For the text-containing cell, return its midpoint in (X, Y) coordinate format. 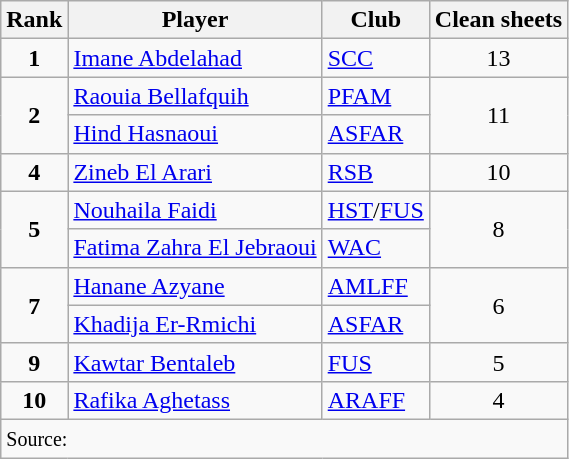
Fatima Zahra El Jebraoui (195, 248)
Zineb El Arari (195, 172)
9 (34, 362)
6 (498, 305)
8 (498, 229)
2 (34, 115)
Raouia Bellafquih (195, 96)
Kawtar Bentaleb (195, 362)
Hanane Azyane (195, 286)
Player (195, 20)
RSB (376, 172)
1 (34, 58)
Rafika Aghetass (195, 400)
SCC (376, 58)
13 (498, 58)
Rank (34, 20)
Imane Abdelahad (195, 58)
Hind Hasnaoui (195, 134)
Clean sheets (498, 20)
Club (376, 20)
AMLFF (376, 286)
PFAM (376, 96)
HST/FUS (376, 210)
Nouhaila Faidi (195, 210)
Source: (162, 438)
7 (34, 305)
WAC (376, 248)
ARAFF (376, 400)
Khadija Er-Rmichi (195, 324)
FUS (376, 362)
11 (498, 115)
